Capture the cell that displays the provided text and extract its [x, y] central coordinate. 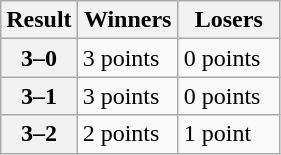
Winners [128, 20]
Result [39, 20]
1 point [228, 134]
3–0 [39, 58]
3–2 [39, 134]
Losers [228, 20]
3–1 [39, 96]
2 points [128, 134]
